Search for the cell housing the specified text and yield its [X, Y] center coordinate. 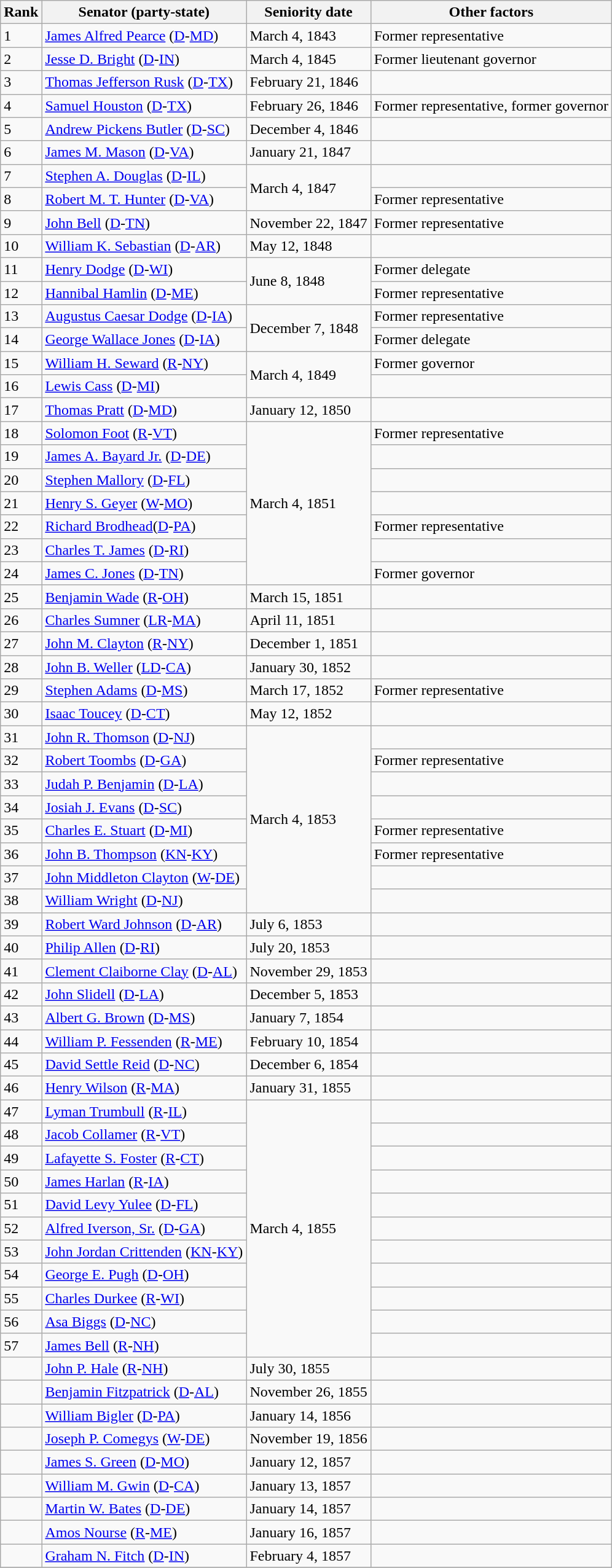
54 [21, 1275]
John M. Clayton (R-NY) [144, 643]
November 22, 1847 [308, 222]
James A. Bayard Jr. (D-DE) [144, 457]
4 [21, 106]
June 8, 1848 [308, 281]
Josiah J. Evans (D-SC) [144, 807]
James Harlan (R-IA) [144, 1182]
50 [21, 1182]
6 [21, 152]
Charles T. James (D-RI) [144, 550]
Hannibal Hamlin (D-ME) [144, 293]
Charles Durkee (R-WI) [144, 1298]
George Wallace Jones (D-IA) [144, 340]
13 [21, 316]
December 1, 1851 [308, 643]
Former representative, former governor [491, 106]
March 4, 1855 [308, 1229]
January 13, 1857 [308, 1486]
Alfred Iverson, Sr. (D-GA) [144, 1228]
1 [21, 36]
34 [21, 807]
22 [21, 527]
March 4, 1843 [308, 36]
17 [21, 410]
29 [21, 691]
James C. Jones (D-TN) [144, 573]
33 [21, 784]
36 [21, 854]
Rank [21, 12]
January 14, 1857 [308, 1509]
James Alfred Pearce (D-MD) [144, 36]
Graham N. Fitch (D-IN) [144, 1556]
38 [21, 901]
November 26, 1855 [308, 1392]
55 [21, 1298]
19 [21, 457]
47 [21, 1111]
Henry Wilson (R-MA) [144, 1088]
Lewis Cass (D-MI) [144, 386]
John B. Thompson (KN-KY) [144, 854]
John R. Thomson (D-NJ) [144, 737]
39 [21, 924]
35 [21, 831]
45 [21, 1065]
January 30, 1852 [308, 667]
Stephen A. Douglas (D-IL) [144, 176]
Benjamin Wade (R-OH) [144, 597]
John P. Hale (R-NH) [144, 1368]
37 [21, 877]
David Settle Reid (D-NC) [144, 1065]
July 30, 1855 [308, 1368]
March 4, 1851 [308, 503]
48 [21, 1135]
Robert Toombs (D-GA) [144, 761]
26 [21, 620]
52 [21, 1228]
20 [21, 480]
42 [21, 994]
Other factors [491, 12]
Andrew Pickens Butler (D-SC) [144, 129]
January 12, 1857 [308, 1462]
March 17, 1852 [308, 691]
Senator (party-state) [144, 12]
23 [21, 550]
14 [21, 340]
William H. Seward (R-NY) [144, 363]
30 [21, 714]
11 [21, 269]
David Levy Yulee (D-FL) [144, 1205]
Philip Allen (D-RI) [144, 947]
William K. Sebastian (D-AR) [144, 246]
January 31, 1855 [308, 1088]
March 15, 1851 [308, 597]
Judah P. Benjamin (D-LA) [144, 784]
Isaac Toucey (D-CT) [144, 714]
May 12, 1852 [308, 714]
43 [21, 1017]
Joseph P. Comegys (W-DE) [144, 1439]
44 [21, 1041]
Stephen Adams (D-MS) [144, 691]
January 12, 1850 [308, 410]
46 [21, 1088]
Amos Nourse (R-ME) [144, 1532]
William P. Fessenden (R-ME) [144, 1041]
57 [21, 1345]
William M. Gwin (D-CA) [144, 1486]
December 5, 1853 [308, 994]
December 6, 1854 [308, 1065]
July 20, 1853 [308, 947]
Jacob Collamer (R-VT) [144, 1135]
John B. Weller (LD-CA) [144, 667]
25 [21, 597]
Henry Dodge (D-WI) [144, 269]
December 7, 1848 [308, 328]
3 [21, 82]
41 [21, 971]
7 [21, 176]
40 [21, 947]
Seniority date [308, 12]
James M. Mason (D-VA) [144, 152]
February 21, 1846 [308, 82]
15 [21, 363]
Albert G. Brown (D-MS) [144, 1017]
John Jordan Crittenden (KN-KY) [144, 1252]
Clement Claiborne Clay (D-AL) [144, 971]
Henry S. Geyer (W-MO) [144, 503]
10 [21, 246]
18 [21, 433]
21 [21, 503]
27 [21, 643]
5 [21, 129]
May 12, 1848 [308, 246]
31 [21, 737]
53 [21, 1252]
John Bell (D-TN) [144, 222]
January 21, 1847 [308, 152]
Lyman Trumbull (R-IL) [144, 1111]
February 26, 1846 [308, 106]
Augustus Caesar Dodge (D-IA) [144, 316]
Charles E. Stuart (D-MI) [144, 831]
William Wright (D-NJ) [144, 901]
24 [21, 573]
Martin W. Bates (D-DE) [144, 1509]
April 11, 1851 [308, 620]
James Bell (R-NH) [144, 1345]
John Slidell (D-LA) [144, 994]
February 4, 1857 [308, 1556]
January 16, 1857 [308, 1532]
Thomas Pratt (D-MD) [144, 410]
July 6, 1853 [308, 924]
16 [21, 386]
November 29, 1853 [308, 971]
56 [21, 1322]
9 [21, 222]
Solomon Foot (R-VT) [144, 433]
Benjamin Fitzpatrick (D-AL) [144, 1392]
James S. Green (D-MO) [144, 1462]
49 [21, 1158]
Robert Ward Johnson (D-AR) [144, 924]
Lafayette S. Foster (R-CT) [144, 1158]
Samuel Houston (D-TX) [144, 106]
March 4, 1845 [308, 59]
William Bigler (D-PA) [144, 1415]
December 4, 1846 [308, 129]
8 [21, 199]
January 7, 1854 [308, 1017]
George E. Pugh (D-OH) [144, 1275]
March 4, 1849 [308, 375]
January 14, 1856 [308, 1415]
Former lieutenant governor [491, 59]
Robert M. T. Hunter (D-VA) [144, 199]
51 [21, 1205]
March 4, 1847 [308, 187]
Thomas Jefferson Rusk (D-TX) [144, 82]
Asa Biggs (D-NC) [144, 1322]
32 [21, 761]
Stephen Mallory (D-FL) [144, 480]
Charles Sumner (LR-MA) [144, 620]
12 [21, 293]
28 [21, 667]
2 [21, 59]
March 4, 1853 [308, 819]
November 19, 1856 [308, 1439]
Richard Brodhead(D-PA) [144, 527]
Jesse D. Bright (D-IN) [144, 59]
February 10, 1854 [308, 1041]
John Middleton Clayton (W-DE) [144, 877]
